Determine the (x, y) coordinate at the center of the cell enclosing the given text.  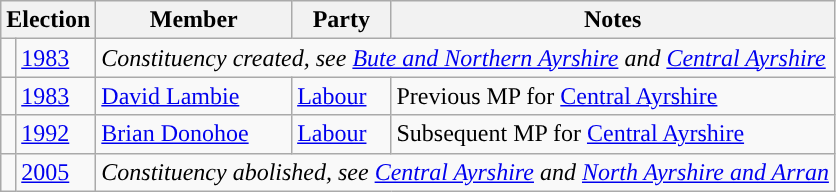
Subsequent MP for Central Ayrshire (612, 134)
2005 (56, 172)
1992 (56, 134)
Brian Donohoe (194, 134)
Election (48, 20)
Party (342, 20)
Notes (612, 20)
Constituency created, see Bute and Northern Ayrshire and Central Ayrshire (466, 58)
David Lambie (194, 96)
Member (194, 20)
Constituency abolished, see Central Ayrshire and North Ayrshire and Arran (466, 172)
Previous MP for Central Ayrshire (612, 96)
